Scan for the cell matching the given text and deliver its (x, y) coordinate at center. 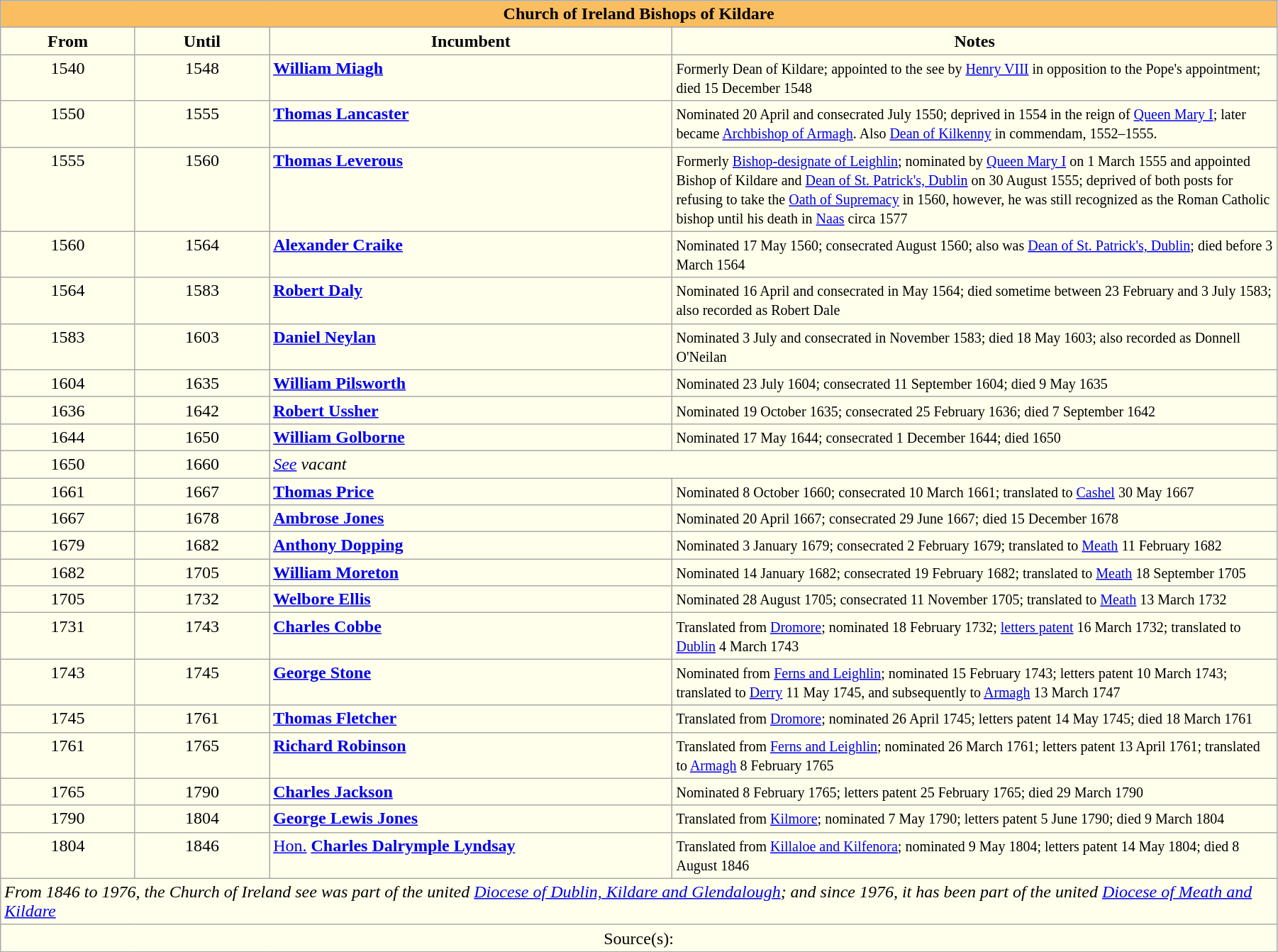
Thomas Fletcher (471, 719)
Nominated 28 August 1705; consecrated 11 November 1705; translated to Meath 13 March 1732 (974, 599)
From (68, 41)
Alexander Craike (471, 254)
Church of Ireland Bishops of Kildare (639, 14)
1604 (68, 383)
Nominated 19 October 1635; consecrated 25 February 1636; died 7 September 1642 (974, 410)
Robert Daly (471, 301)
Translated from Ferns and Leighlin; nominated 26 March 1761; letters patent 13 April 1761; translated to Armagh 8 February 1765 (974, 755)
1732 (201, 599)
1661 (68, 492)
Nominated 14 January 1682; consecrated 19 February 1682; translated to Meath 18 September 1705 (974, 572)
Nominated 8 February 1765; letters patent 25 February 1765; died 29 March 1790 (974, 792)
Nominated 17 May 1644; consecrated 1 December 1644; died 1650 (974, 437)
1644 (68, 437)
Robert Ussher (471, 410)
Translated from Dromore; nominated 18 February 1732; letters patent 16 March 1732; translated to Dublin 4 March 1743 (974, 636)
Nominated 3 July and consecrated in November 1583; died 18 May 1603; also recorded as Donnell O'Neilan (974, 346)
Nominated 20 April 1667; consecrated 29 June 1667; died 15 December 1678 (974, 519)
Thomas Price (471, 492)
Ambrose Jones (471, 519)
1642 (201, 410)
1550 (68, 123)
Nominated 3 January 1679; consecrated 2 February 1679; translated to Meath 11 February 1682 (974, 546)
William Moreton (471, 572)
Welbore Ellis (471, 599)
William Golborne (471, 437)
Until (201, 41)
1635 (201, 383)
1679 (68, 546)
Nominated 16 April and consecrated in May 1564; died sometime between 23 February and 3 July 1583; also recorded as Robert Dale (974, 301)
Daniel Neylan (471, 346)
Nominated 17 May 1560; consecrated August 1560; also was Dean of St. Patrick's, Dublin; died before 3 March 1564 (974, 254)
1678 (201, 519)
See vacant (773, 464)
Notes (974, 41)
Thomas Leverous (471, 189)
1548 (201, 78)
Hon. Charles Dalrymple Lyndsay (471, 856)
George Lewis Jones (471, 819)
Incumbent (471, 41)
Translated from Killaloe and Kilfenora; nominated 9 May 1804; letters patent 14 May 1804; died 8 August 1846 (974, 856)
Nominated 8 October 1660; consecrated 10 March 1661; translated to Cashel 30 May 1667 (974, 492)
William Miagh (471, 78)
1540 (68, 78)
Translated from Kilmore; nominated 7 May 1790; letters patent 5 June 1790; died 9 March 1804 (974, 819)
George Stone (471, 682)
Source(s): (639, 938)
1636 (68, 410)
Anthony Dopping (471, 546)
Thomas Lancaster (471, 123)
William Pilsworth (471, 383)
1731 (68, 636)
1603 (201, 346)
Nominated 23 July 1604; consecrated 11 September 1604; died 9 May 1635 (974, 383)
Charles Cobbe (471, 636)
Richard Robinson (471, 755)
Charles Jackson (471, 792)
1660 (201, 464)
Formerly Dean of Kildare; appointed to the see by Henry VIII in opposition to the Pope's appointment; died 15 December 1548 (974, 78)
1846 (201, 856)
Translated from Dromore; nominated 26 April 1745; letters patent 14 May 1745; died 18 March 1761 (974, 719)
